Locate the cell with the specified text and output its (x, y) center coordinate. 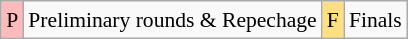
P (12, 20)
Preliminary rounds & Repechage (172, 20)
F (333, 20)
Finals (376, 20)
